Identify which cell holds the provided text, then report its (x, y) central coordinate. 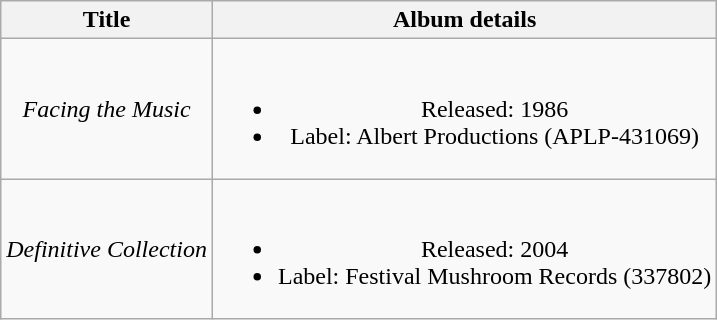
Album details (464, 20)
Released: 1986Label: Albert Productions (APLP-431069) (464, 109)
Definitive Collection (107, 249)
Released: 2004Label: Festival Mushroom Records (337802) (464, 249)
Facing the Music (107, 109)
Title (107, 20)
